Find where the given text appears and provide that cell's center as (X, Y) coordinate. 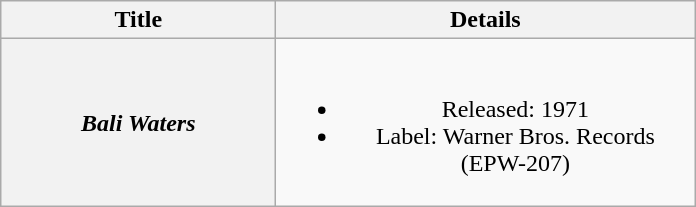
Details (486, 20)
Bali Waters (138, 122)
Released: 1971Label: Warner Bros. Records (EPW-207) (486, 122)
Title (138, 20)
